Determine the [x, y] coordinate at the center of the cell enclosing the given text.  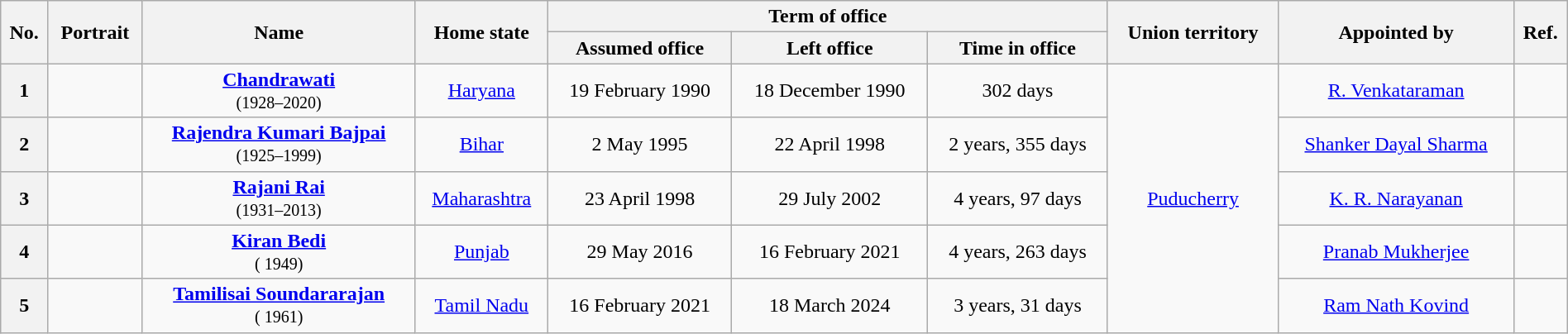
Home state [481, 32]
3 years, 31 days [1017, 306]
3 [25, 198]
Pranab Mukherjee [1396, 251]
No. [25, 32]
2 [25, 144]
Name [279, 32]
2 years, 355 days [1017, 144]
Ram Nath Kovind [1396, 306]
4 [25, 251]
Rajani Rai(1931–2013) [279, 198]
Shanker Dayal Sharma [1396, 144]
29 July 2002 [830, 198]
Puducherry [1193, 198]
18 December 1990 [830, 91]
Assumed office [639, 48]
19 February 1990 [639, 91]
1 [25, 91]
Kiran Bedi( 1949) [279, 251]
K. R. Narayanan [1396, 198]
Union territory [1193, 32]
Portrait [96, 32]
5 [25, 306]
302 days [1017, 91]
4 years, 97 days [1017, 198]
18 March 2024 [830, 306]
Tamil Nadu [481, 306]
Left office [830, 48]
Chandrawati(1928–2020) [279, 91]
Maharashtra [481, 198]
Bihar [481, 144]
Rajendra Kumari Bajpai(1925–1999) [279, 144]
Haryana [481, 91]
Punjab [481, 251]
2 May 1995 [639, 144]
29 May 2016 [639, 251]
R. Venkataraman [1396, 91]
Time in office [1017, 48]
Appointed by [1396, 32]
4 years, 263 days [1017, 251]
22 April 1998 [830, 144]
23 April 1998 [639, 198]
Ref. [1540, 32]
Tamilisai Soundararajan( 1961) [279, 306]
Term of office [827, 17]
